Return (x, y) of the center of cell containing provided text 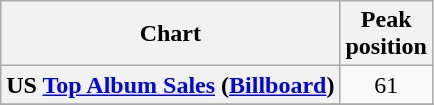
61 (386, 85)
Peakposition (386, 34)
Chart (170, 34)
US Top Album Sales (Billboard) (170, 85)
